Detect which cell encompasses the target text, then output its [X, Y] center coordinate. 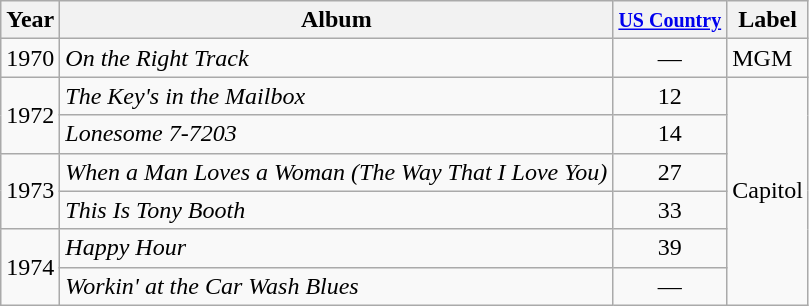
Happy Hour [336, 248]
Lonesome 7-7203 [336, 134]
This Is Tony Booth [336, 210]
When a Man Loves a Woman (The Way That I Love You) [336, 172]
Year [30, 20]
The Key's in the Mailbox [336, 96]
Capitol [768, 191]
14 [670, 134]
39 [670, 248]
MGM [768, 58]
1972 [30, 115]
1970 [30, 58]
27 [670, 172]
1973 [30, 191]
Album [336, 20]
US Country [670, 20]
12 [670, 96]
1974 [30, 267]
33 [670, 210]
Label [768, 20]
Workin' at the Car Wash Blues [336, 286]
On the Right Track [336, 58]
